Provide the [x, y] coordinate of the cell's center where the given text is located.  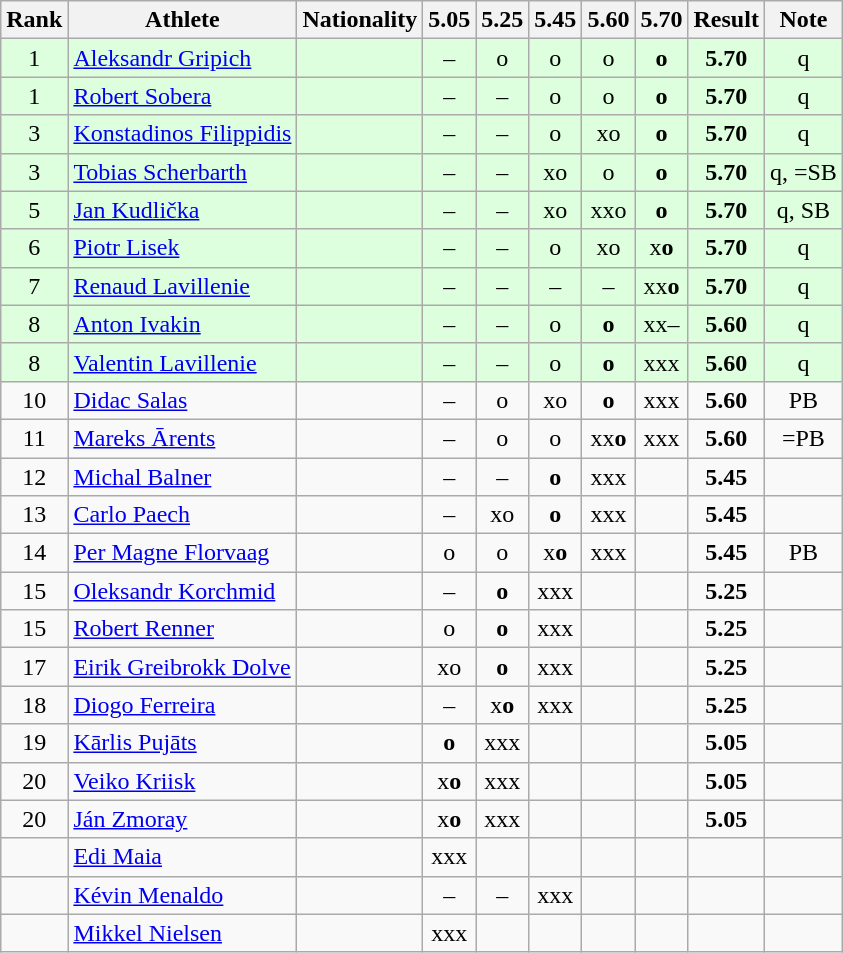
18 [34, 705]
Note [803, 20]
11 [34, 438]
Result [726, 20]
Kévin Menaldo [182, 895]
Jan Kudlička [182, 210]
Tobias Scherbarth [182, 172]
xx– [662, 324]
Piotr Lisek [182, 248]
Diogo Ferreira [182, 705]
7 [34, 286]
Oleksandr Korchmid [182, 591]
=PB [803, 438]
17 [34, 667]
q, SB [803, 210]
Didac Salas [182, 400]
19 [34, 743]
Rank [34, 20]
Eirik Greibrokk Dolve [182, 667]
6 [34, 248]
q, =SB [803, 172]
13 [34, 515]
Aleksandr Gripich [182, 58]
Veiko Kriisk [182, 781]
14 [34, 553]
Ján Zmoray [182, 819]
Valentin Lavillenie [182, 362]
Anton Ivakin [182, 324]
Renaud Lavillenie [182, 286]
Kārlis Pujāts [182, 743]
Carlo Paech [182, 515]
10 [34, 400]
Mareks Ārents [182, 438]
Athlete [182, 20]
Nationality [360, 20]
Konstadinos Filippidis [182, 134]
Per Magne Florvaag [182, 553]
Robert Sobera [182, 96]
12 [34, 477]
Mikkel Nielsen [182, 933]
Robert Renner [182, 629]
5 [34, 210]
Michal Balner [182, 477]
Edi Maia [182, 857]
